Output the (X, Y) coordinate of the center of the cell containing the given text.  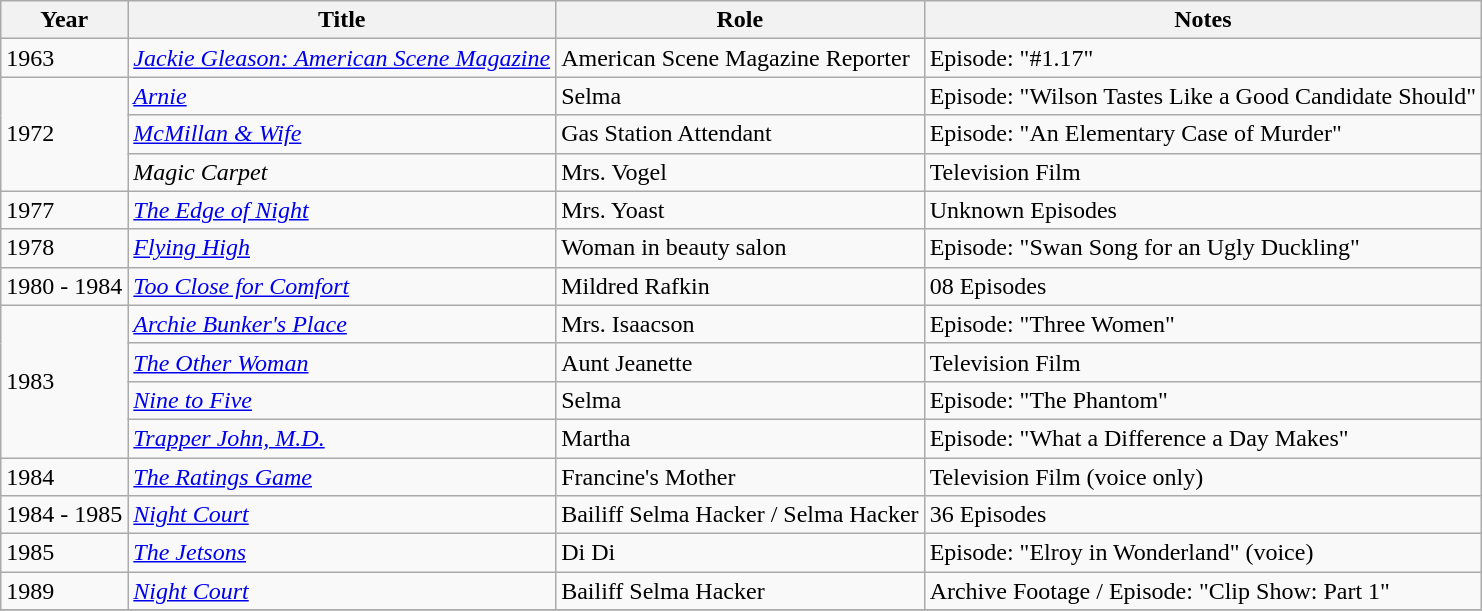
Archie Bunker's Place (342, 324)
Trapper John, M.D. (342, 438)
Francine's Mother (740, 477)
Notes (1203, 20)
Arnie (342, 96)
Aunt Jeanette (740, 362)
Episode: "An Elementary Case of Murder" (1203, 134)
Woman in beauty salon (740, 248)
Too Close for Comfort (342, 286)
Di Di (740, 553)
Mrs. Isaacson (740, 324)
Episode: "Elroy in Wonderland" (voice) (1203, 553)
1984 - 1985 (64, 515)
Episode: "Three Women" (1203, 324)
Magic Carpet (342, 172)
1983 (64, 381)
Bailiff Selma Hacker / Selma Hacker (740, 515)
Episode: "Wilson Tastes Like a Good Candidate Should" (1203, 96)
08 Episodes (1203, 286)
The Jetsons (342, 553)
The Ratings Game (342, 477)
Nine to Five (342, 400)
Gas Station Attendant (740, 134)
1989 (64, 591)
1980 - 1984 (64, 286)
Episode: "#1.17" (1203, 58)
Episode: "Swan Song for an Ugly Duckling" (1203, 248)
1977 (64, 210)
Mrs. Yoast (740, 210)
Unknown Episodes (1203, 210)
Archive Footage / Episode: "Clip Show: Part 1" (1203, 591)
McMillan & Wife (342, 134)
Mrs. Vogel (740, 172)
Year (64, 20)
1972 (64, 134)
Title (342, 20)
1984 (64, 477)
Role (740, 20)
The Other Woman (342, 362)
Jackie Gleason: American Scene Magazine (342, 58)
Martha (740, 438)
Mildred Rafkin (740, 286)
The Edge of Night (342, 210)
Flying High (342, 248)
Bailiff Selma Hacker (740, 591)
1963 (64, 58)
American Scene Magazine Reporter (740, 58)
36 Episodes (1203, 515)
Episode: "The Phantom" (1203, 400)
1985 (64, 553)
1978 (64, 248)
Episode: "What a Difference a Day Makes" (1203, 438)
Television Film (voice only) (1203, 477)
